Provide the [X, Y] coordinate of the cell's center where the given text is located.  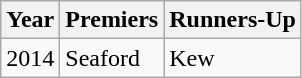
Runners-Up [233, 20]
Seaford [112, 58]
Year [30, 20]
Premiers [112, 20]
2014 [30, 58]
Kew [233, 58]
